Scan for the cell matching the given text and deliver its [X, Y] coordinate at center. 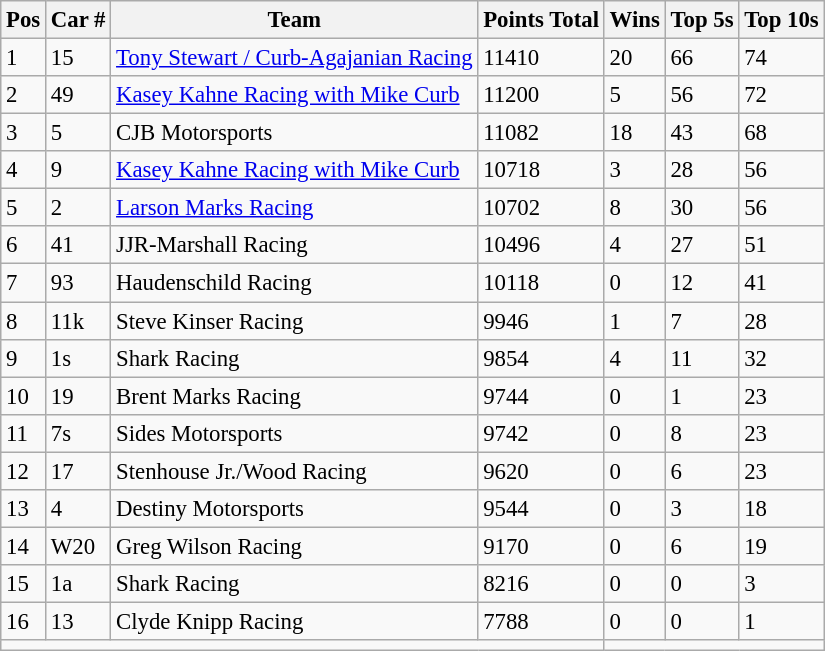
Top 10s [782, 20]
9744 [541, 396]
14 [24, 546]
10702 [541, 208]
11200 [541, 95]
Pos [24, 20]
Stenhouse Jr./Wood Racing [294, 471]
1a [78, 584]
Top 5s [702, 20]
1s [78, 358]
49 [78, 95]
CJB Motorsports [294, 133]
16 [24, 621]
Greg Wilson Racing [294, 546]
Haudenschild Racing [294, 283]
66 [702, 58]
9620 [541, 471]
20 [634, 58]
9854 [541, 358]
JJR-Marshall Racing [294, 245]
Tony Stewart / Curb-Agajanian Racing [294, 58]
Car # [78, 20]
Destiny Motorsports [294, 509]
10718 [541, 170]
Steve Kinser Racing [294, 321]
Team [294, 20]
Clyde Knipp Racing [294, 621]
11082 [541, 133]
30 [702, 208]
Brent Marks Racing [294, 396]
W20 [78, 546]
Points Total [541, 20]
9544 [541, 509]
Sides Motorsports [294, 433]
Larson Marks Racing [294, 208]
17 [78, 471]
9946 [541, 321]
11410 [541, 58]
10496 [541, 245]
10118 [541, 283]
93 [78, 283]
10 [24, 396]
7s [78, 433]
8216 [541, 584]
Wins [634, 20]
9742 [541, 433]
11k [78, 321]
68 [782, 133]
9170 [541, 546]
32 [782, 358]
51 [782, 245]
72 [782, 95]
27 [702, 245]
7788 [541, 621]
74 [782, 58]
43 [702, 133]
